For the text-containing cell, return its midpoint in [x, y] coordinate format. 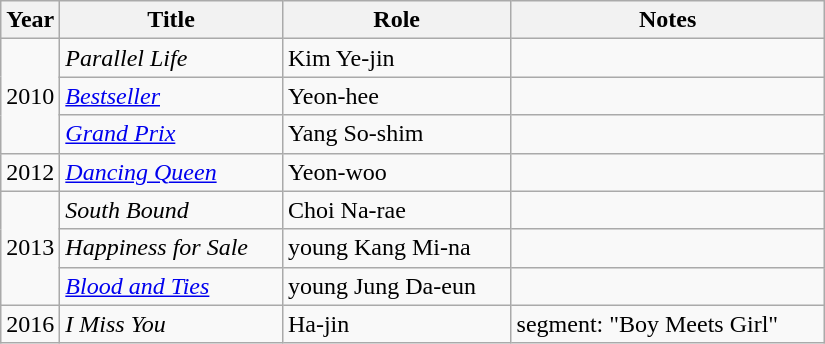
Yeon-hee [396, 96]
I Miss You [172, 324]
Blood and Ties [172, 286]
segment: "Boy Meets Girl" [668, 324]
2013 [30, 248]
Ha-jin [396, 324]
Title [172, 20]
Happiness for Sale [172, 248]
Parallel Life [172, 58]
Kim Ye-jin [396, 58]
Dancing Queen [172, 172]
Grand Prix [172, 134]
2010 [30, 96]
Yeon-woo [396, 172]
young Jung Da-eun [396, 286]
Choi Na-rae [396, 210]
young Kang Mi-na [396, 248]
South Bound [172, 210]
Bestseller [172, 96]
Yang So-shim [396, 134]
Notes [668, 20]
Role [396, 20]
2016 [30, 324]
Year [30, 20]
2012 [30, 172]
